Output the [X, Y] coordinate of the center of the cell containing the given text.  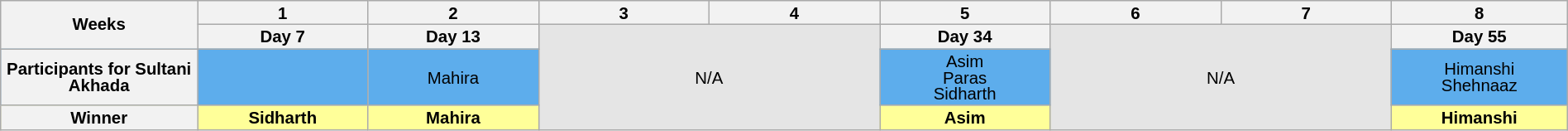
Participants for Sultani Akhada [99, 77]
Weeks [99, 24]
3 [624, 12]
2 [453, 12]
Winner [99, 118]
5 [965, 12]
6 [1135, 12]
Day 55 [1479, 36]
AsimParasSidharth [965, 77]
Asim [965, 118]
HimanshiShehnaaz [1479, 77]
8 [1479, 12]
Himanshi [1479, 118]
Day 13 [453, 36]
1 [283, 12]
Day 7 [283, 36]
4 [794, 12]
Day 34 [965, 36]
Sidharth [283, 118]
7 [1306, 12]
